Pinpoint the cell where the given text exists, returning its (x, y) midpoint coordinate. 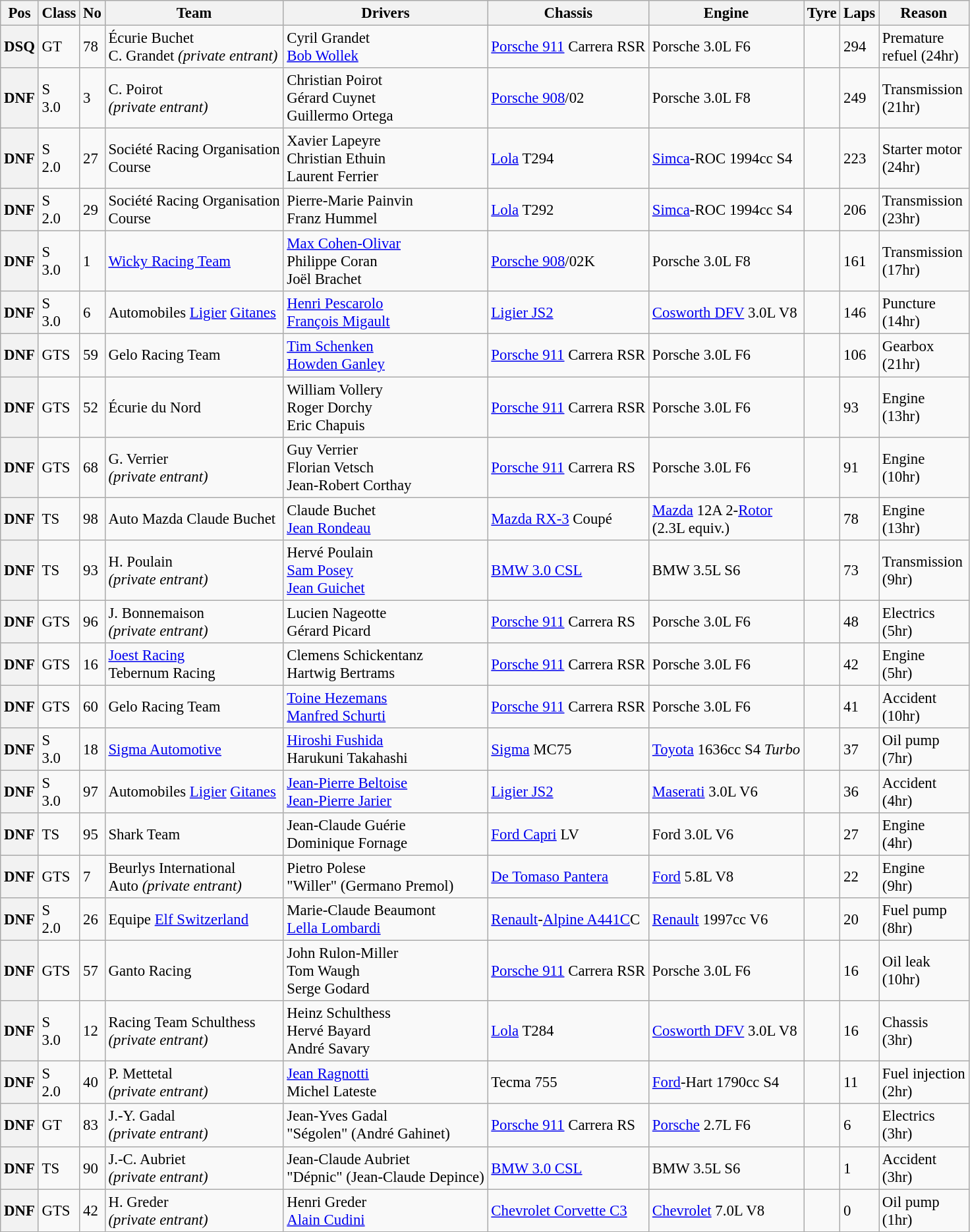
Tyre (822, 13)
Porsche 908/02K (568, 262)
249 (859, 98)
Tim Schenken Howden Ganley (385, 356)
48 (859, 622)
22 (859, 878)
J.-Y. Gadal(private entrant) (194, 1125)
Engine (9hr) (924, 878)
Puncture (14hr) (924, 312)
Maserati 3.0L V6 (726, 792)
20 (859, 920)
Lucien Nageotte Gérard Picard (385, 622)
Écurie Buchet C. Grandet (private entrant) (194, 47)
Pos (20, 13)
Gearbox (21hr) (924, 356)
Equipe Elf Switzerland (194, 920)
Ganto Racing (194, 971)
Jean-Claude Aubriet "Dépnic" (Jean-Claude Depince) (385, 1167)
Chevrolet Corvette C3 (568, 1211)
Mazda RX-3 Coupé (568, 519)
DSQ (20, 47)
Renault 1997cc V6 (726, 920)
Jean Ragnotti Michel Lateste (385, 1083)
Auto Mazda Claude Buchet (194, 519)
Toyota 1636cc S4 Turbo (726, 750)
Renault-Alpine A441CC (568, 920)
57 (92, 971)
106 (859, 356)
91 (859, 467)
7 (92, 878)
Laps (859, 13)
Heinz Schulthess Hervé Bayard André Savary (385, 1031)
Electrics (5hr) (924, 622)
Joest Racing Tebernum Racing (194, 664)
Ford Capri LV (568, 834)
P. Mettetal(private entrant) (194, 1083)
96 (92, 622)
Racing Team Schulthess(private entrant) (194, 1031)
3 (92, 98)
36 (859, 792)
Porsche 908/02 (568, 98)
Lola T292 (568, 210)
Jean-Yves Gadal "Ségolen" (André Gahinet) (385, 1125)
Reason (924, 13)
Starter motor (24hr) (924, 159)
H. Greder(private entrant) (194, 1211)
41 (859, 706)
59 (92, 356)
Henri Pescarolo François Migault (385, 312)
H. Poulain(private entrant) (194, 570)
Hervé Poulain Sam Posey Jean Guichet (385, 570)
90 (92, 1167)
146 (859, 312)
18 (92, 750)
73 (859, 570)
60 (92, 706)
Transmission (9hr) (924, 570)
Pietro Polese "Willer" (Germano Premol) (385, 878)
Lola T284 (568, 1031)
Ford 5.8L V8 (726, 878)
Claude Buchet Jean Rondeau (385, 519)
Jean-Pierre Beltoise Jean-Pierre Jarier (385, 792)
Henri Greder Alain Cudini (385, 1211)
Electrics (3hr) (924, 1125)
Shark Team (194, 834)
Team (194, 13)
Fuel injection (2hr) (924, 1083)
Ford 3.0L V6 (726, 834)
223 (859, 159)
98 (92, 519)
Toine Hezemans Manfred Schurti (385, 706)
De Tomaso Pantera (568, 878)
Chassis (3hr) (924, 1031)
Wicky Racing Team (194, 262)
C. Poirot(private entrant) (194, 98)
11 (859, 1083)
206 (859, 210)
Fuel pump (8hr) (924, 920)
Hiroshi Fushida Harukuni Takahashi (385, 750)
J. Bonnemaison(private entrant) (194, 622)
95 (92, 834)
68 (92, 467)
Engine (726, 13)
Accident (10hr) (924, 706)
Class (59, 13)
Max Cohen-Olivar Philippe Coran Joël Brachet (385, 262)
Guy Verrier Florian Vetsch Jean-Robert Corthay (385, 467)
12 (92, 1031)
Xavier Lapeyre Christian Ethuin Laurent Ferrier (385, 159)
Mazda 12A 2-Rotor (2.3L equiv.) (726, 519)
Oil leak (10hr) (924, 971)
No (92, 13)
Premature refuel (24hr) (924, 47)
26 (92, 920)
97 (92, 792)
Jean-Claude Guérie Dominique Fornage (385, 834)
161 (859, 262)
William Vollery Roger Dorchy Eric Chapuis (385, 407)
40 (92, 1083)
Engine (5hr) (924, 664)
294 (859, 47)
Accident (3hr) (924, 1167)
Sigma MC75 (568, 750)
Lola T294 (568, 159)
Clemens Schickentanz Hartwig Bertrams (385, 664)
G. Verrier(private entrant) (194, 467)
Engine (4hr) (924, 834)
Écurie du Nord (194, 407)
J.-C. Aubriet(private entrant) (194, 1167)
Drivers (385, 13)
Accident (4hr) (924, 792)
Cyril Grandet Bob Wollek (385, 47)
Christian Poirot Gérard Cuynet Guillermo Ortega (385, 98)
83 (92, 1125)
Pierre-Marie Painvin Franz Hummel (385, 210)
29 (92, 210)
Transmission (23hr) (924, 210)
Beurlys InternationalAuto (private entrant) (194, 878)
Porsche 2.7L F6 (726, 1125)
Marie-Claude Beaumont Lella Lombardi (385, 920)
Oil pump (1hr) (924, 1211)
0 (859, 1211)
52 (92, 407)
Engine (10hr) (924, 467)
Oil pump (7hr) (924, 750)
Transmission (17hr) (924, 262)
Sigma Automotive (194, 750)
Chassis (568, 13)
Transmission (21hr) (924, 98)
Ford-Hart 1790cc S4 (726, 1083)
John Rulon-Miller Tom Waugh Serge Godard (385, 971)
Tecma 755 (568, 1083)
37 (859, 750)
Chevrolet 7.0L V8 (726, 1211)
